Detect which cell encompasses the target text, then output its [x, y] center coordinate. 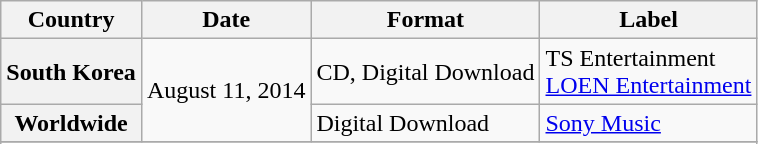
Sony Music [648, 123]
Format [426, 20]
Date [226, 20]
TS EntertainmentLOEN Entertainment [648, 72]
CD, Digital Download [426, 72]
August 11, 2014 [226, 90]
Label [648, 20]
Digital Download [426, 123]
Country [72, 20]
Worldwide [72, 123]
South Korea [72, 72]
